Identify which cell holds the provided text, then report its [X, Y] central coordinate. 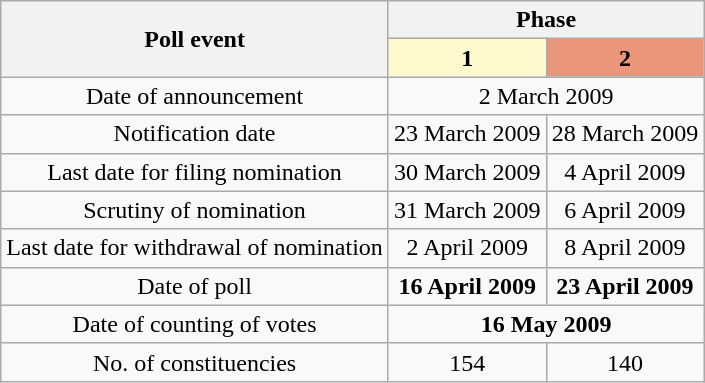
16 May 2009 [546, 324]
23 April 2009 [625, 286]
Date of poll [195, 286]
Scrutiny of nomination [195, 210]
4 April 2009 [625, 172]
2 [625, 58]
Date of announcement [195, 96]
Poll event [195, 39]
Last date for filing nomination [195, 172]
28 March 2009 [625, 134]
31 March 2009 [467, 210]
8 April 2009 [625, 248]
154 [467, 362]
140 [625, 362]
2 March 2009 [546, 96]
6 April 2009 [625, 210]
Phase [546, 20]
2 April 2009 [467, 248]
Notification date [195, 134]
Last date for withdrawal of nomination [195, 248]
30 March 2009 [467, 172]
16 April 2009 [467, 286]
23 March 2009 [467, 134]
1 [467, 58]
Date of counting of votes [195, 324]
No. of constituencies [195, 362]
